Scan for the cell matching the given text and deliver its [X, Y] coordinate at center. 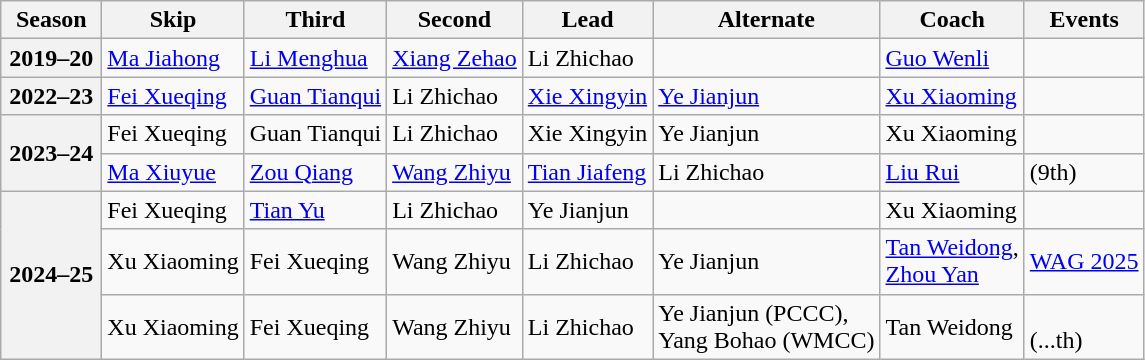
WAG 2025 [1084, 262]
2023–24 [52, 153]
Tian Jiafeng [587, 172]
Tian Yu [315, 210]
Alternate [766, 20]
(9th) [1084, 172]
Tan Weidong,Zhou Yan [952, 262]
Ye Jianjun (PCCC),Yang Bohao (WMCC) [766, 326]
Second [455, 20]
Zou Qiang [315, 172]
Guo Wenli [952, 58]
2019–20 [52, 58]
Lead [587, 20]
Tan Weidong [952, 326]
2024–25 [52, 275]
(...th) [1084, 326]
Skip [173, 20]
Xiang Zehao [455, 58]
Liu Rui [952, 172]
Ma Jiahong [173, 58]
Li Menghua [315, 58]
Ma Xiuyue [173, 172]
Season [52, 20]
Coach [952, 20]
Third [315, 20]
Events [1084, 20]
2022–23 [52, 96]
